Scan for the cell matching the given text and deliver its (X, Y) coordinate at center. 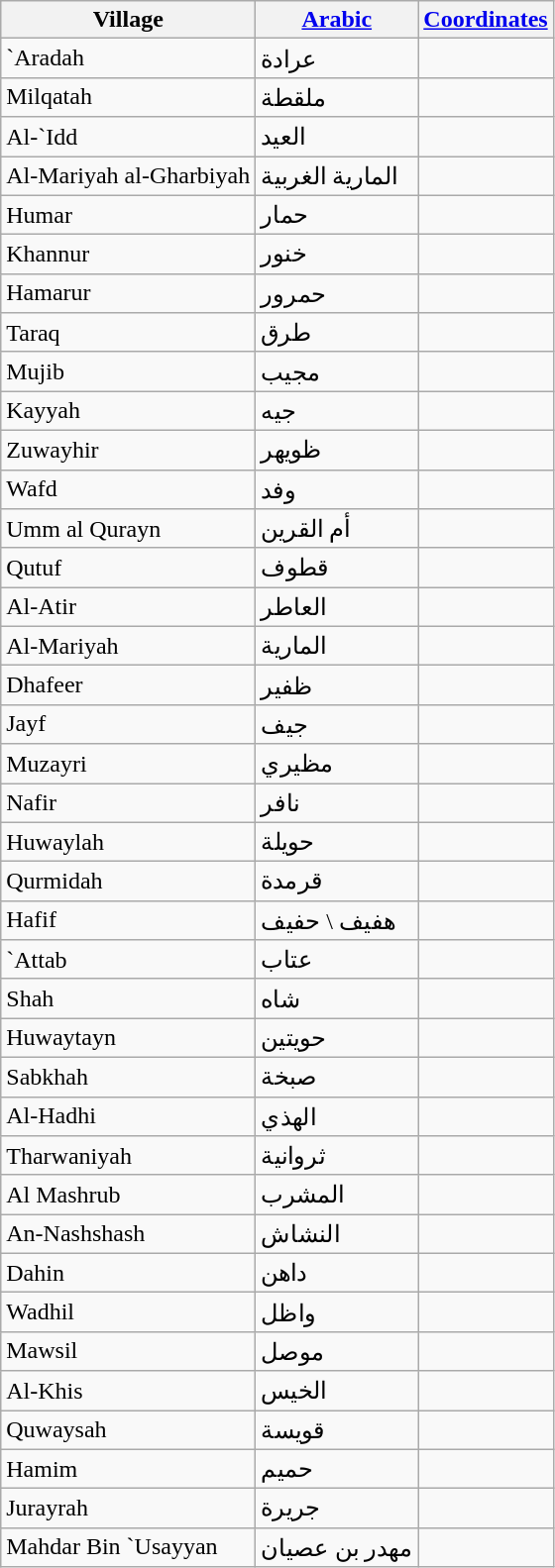
Hamarur (129, 293)
Jurayrah (129, 1509)
Coordinates (486, 20)
Village (129, 20)
Dhafeer (129, 685)
عرادة (337, 58)
ظويهر (337, 450)
Sabkhah (129, 1077)
حميم (337, 1469)
واظل (337, 1312)
Umm al Qurayn (129, 529)
Wafd (129, 489)
جريرة (337, 1509)
شاه (337, 998)
Taraq (129, 333)
Dahin (129, 1273)
Al-Khis (129, 1391)
Muzayri (129, 764)
Huwaytayn (129, 1038)
حويلة (337, 842)
Shah (129, 998)
قويسة (337, 1430)
هفيف \ حفيف (337, 920)
ظفير (337, 685)
Khannur (129, 255)
Mujib (129, 371)
خنور (337, 255)
Milqatah (129, 97)
المارية (337, 646)
مهدر بن عصيان (337, 1547)
مظيري (337, 764)
عتاب (337, 960)
Mawsil (129, 1351)
قرمدة (337, 882)
Al-Atir (129, 607)
Mahdar Bin `Usayyan (129, 1547)
طرق (337, 333)
ملقطة (337, 97)
Al Mashrub (129, 1195)
الهذي (337, 1116)
Jayf (129, 724)
An-Nashshash (129, 1234)
Hafif (129, 920)
`Aradah (129, 58)
`Attab (129, 960)
المشرب (337, 1195)
Nafir (129, 802)
Arabic (337, 20)
Zuwayhir (129, 450)
Qurmidah (129, 882)
Humar (129, 215)
النشاش (337, 1234)
Qutuf (129, 568)
Tharwaniyah (129, 1156)
Al-Mariyah al-Gharbiyah (129, 176)
جيف (337, 724)
داهن (337, 1273)
Al-`Idd (129, 137)
Hamim (129, 1469)
Huwaylah (129, 842)
موصل (337, 1351)
الخيس (337, 1391)
حمرور (337, 293)
Al-Mariyah (129, 646)
وفد (337, 489)
العاطر (337, 607)
Quwaysah (129, 1430)
Kayyah (129, 411)
حمار (337, 215)
العيد (337, 137)
Wadhil (129, 1312)
جيه (337, 411)
حويتين (337, 1038)
أم القرين (337, 529)
ثروانية (337, 1156)
مجيب (337, 371)
Al-Hadhi (129, 1116)
قطوف (337, 568)
نافر (337, 802)
المارية الغربية (337, 176)
صبخة (337, 1077)
